Detect which cell encompasses the target text, then output its (X, Y) center coordinate. 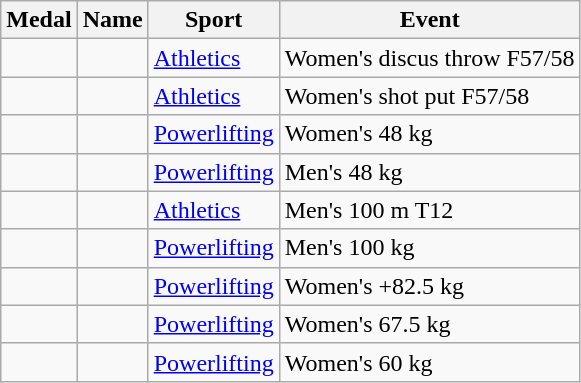
Men's 100 m T12 (430, 210)
Women's +82.5 kg (430, 286)
Men's 100 kg (430, 248)
Event (430, 20)
Women's shot put F57/58 (430, 96)
Men's 48 kg (430, 172)
Women's 60 kg (430, 362)
Women's 67.5 kg (430, 324)
Medal (39, 20)
Name (112, 20)
Women's discus throw F57/58 (430, 58)
Women's 48 kg (430, 134)
Sport (214, 20)
